From the cell containing the given text, extract its center point as [X, Y] coordinate. 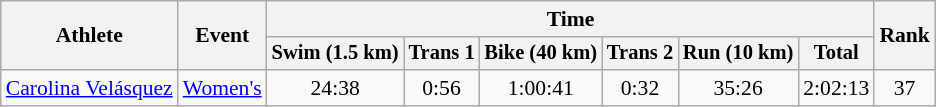
2:02:13 [836, 88]
35:26 [738, 88]
Bike (40 km) [542, 54]
Swim (1.5 km) [336, 54]
1:00:41 [542, 88]
Run (10 km) [738, 54]
Rank [904, 36]
Athlete [90, 36]
Event [222, 36]
Women's [222, 88]
Trans 2 [640, 54]
37 [904, 88]
Carolina Velásquez [90, 88]
Trans 1 [442, 54]
0:32 [640, 88]
24:38 [336, 88]
Total [836, 54]
Time [571, 19]
0:56 [442, 88]
